Determine the [X, Y] coordinate at the center of the cell enclosing the given text.  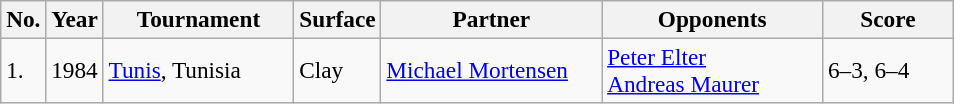
Tournament [198, 19]
Partner [492, 19]
Surface [338, 19]
Opponents [712, 19]
No. [24, 19]
Michael Mortensen [492, 70]
Score [888, 19]
6–3, 6–4 [888, 70]
Tunis, Tunisia [198, 70]
1984 [74, 70]
1. [24, 70]
Peter Elter Andreas Maurer [712, 70]
Year [74, 19]
Clay [338, 70]
